Provide the (X, Y) coordinate of the cell's center where the given text is located.  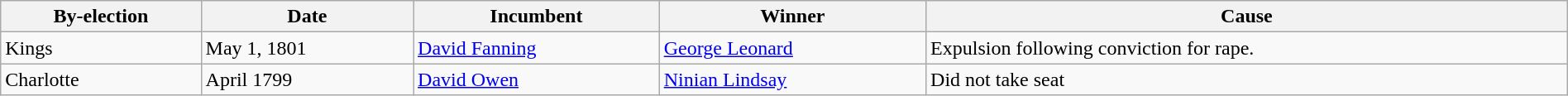
Kings (101, 48)
Did not take seat (1247, 79)
May 1, 1801 (307, 48)
Incumbent (537, 17)
By-election (101, 17)
Expulsion following conviction for rape. (1247, 48)
George Leonard (792, 48)
April 1799 (307, 79)
Winner (792, 17)
Ninian Lindsay (792, 79)
Date (307, 17)
Charlotte (101, 79)
Cause (1247, 17)
David Owen (537, 79)
David Fanning (537, 48)
